Search for the cell housing the specified text and yield its [X, Y] center coordinate. 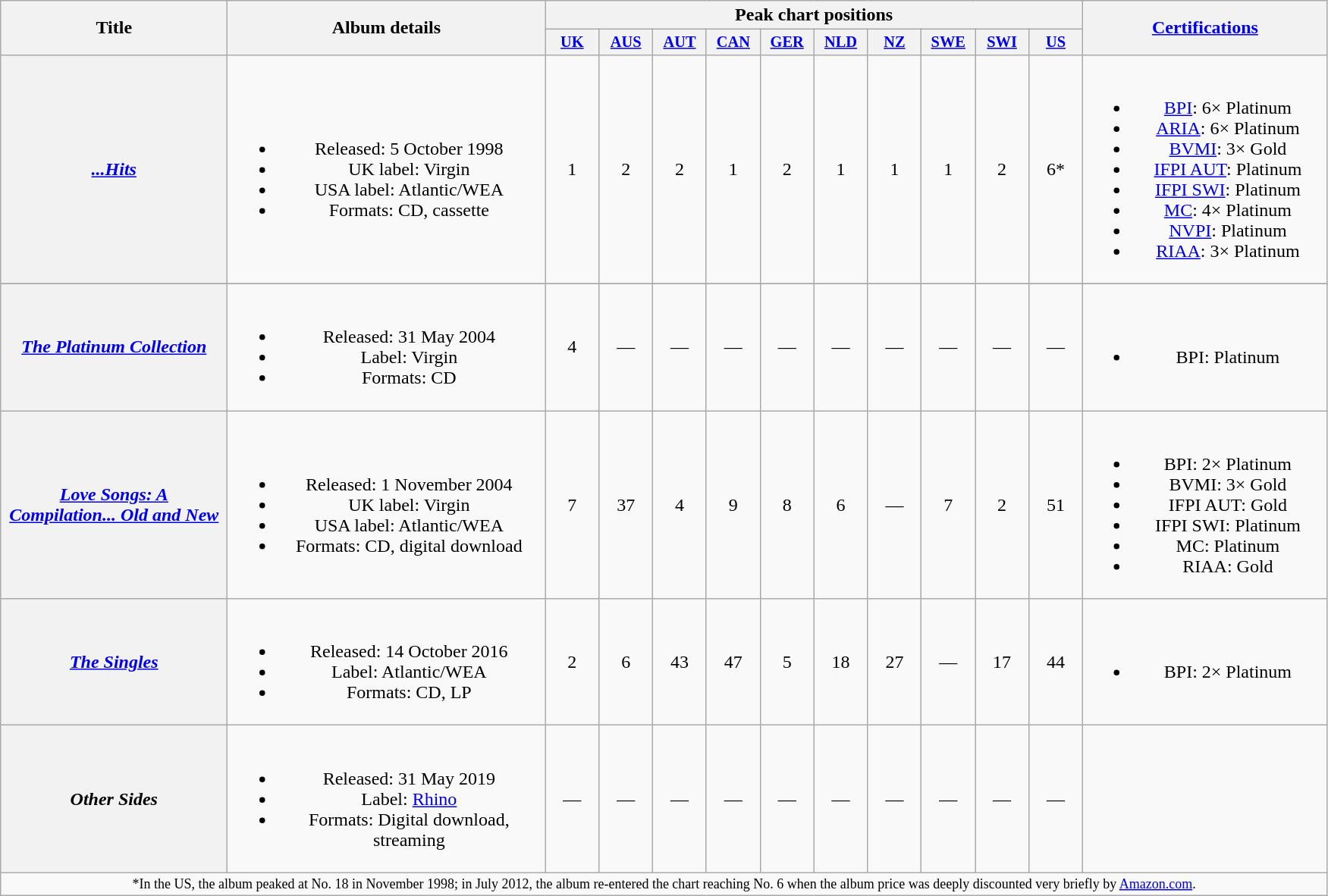
BPI: 6× PlatinumARIA: 6× PlatinumBVMI: 3× GoldIFPI AUT: PlatinumIFPI SWI: PlatinumMC: 4× PlatinumNVPI: PlatinumRIAA: 3× Platinum [1204, 169]
47 [733, 663]
AUS [626, 42]
18 [840, 663]
27 [895, 663]
9 [733, 505]
GER [787, 42]
44 [1056, 663]
Released: 14 October 2016Label: Atlantic/WEAFormats: CD, LP [387, 663]
Love Songs: A Compilation... Old and New [114, 505]
The Singles [114, 663]
Album details [387, 28]
17 [1003, 663]
AUT [680, 42]
5 [787, 663]
8 [787, 505]
Certifications [1204, 28]
37 [626, 505]
The Platinum Collection [114, 347]
43 [680, 663]
Released: 31 May 2004Label: VirginFormats: CD [387, 347]
NZ [895, 42]
US [1056, 42]
51 [1056, 505]
Peak chart positions [815, 15]
BPI: 2× Platinum [1204, 663]
NLD [840, 42]
BPI: 2× PlatinumBVMI: 3× GoldIFPI AUT: GoldIFPI SWI: PlatinumMC: PlatinumRIAA: Gold [1204, 505]
6* [1056, 169]
Released: 1 November 2004UK label: VirginUSA label: Atlantic/WEAFormats: CD, digital download [387, 505]
Title [114, 28]
Other Sides [114, 799]
SWE [948, 42]
UK [572, 42]
CAN [733, 42]
BPI: Platinum [1204, 347]
Released: 5 October 1998UK label: VirginUSA label: Atlantic/WEAFormats: CD, cassette [387, 169]
...Hits [114, 169]
Released: 31 May 2019Label: RhinoFormats: Digital download, streaming [387, 799]
SWI [1003, 42]
